Return the (X, Y) coordinate for the center point of the cell that contains the specified text.  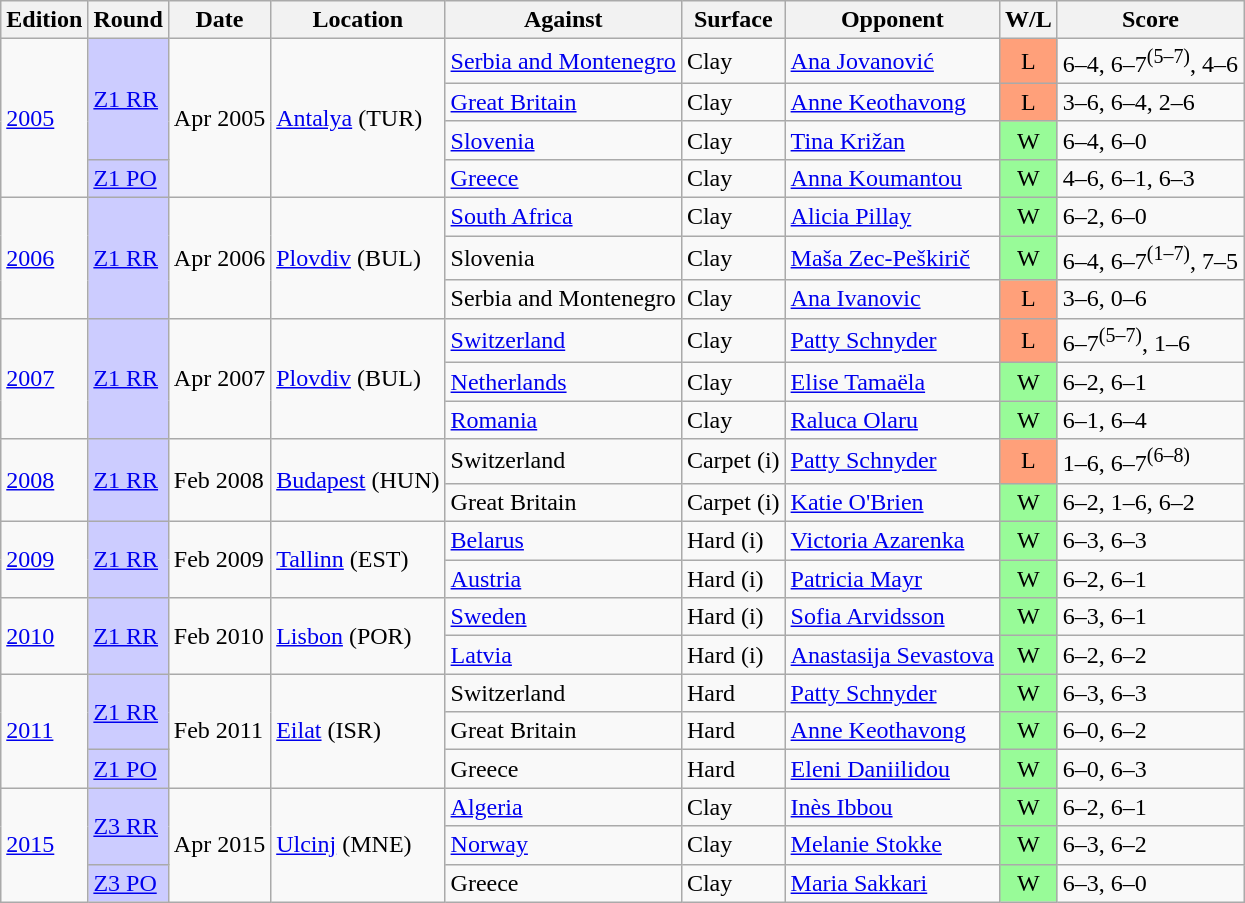
Inès Ibbou (892, 807)
South Africa (563, 217)
6–2, 6–0 (1150, 217)
Lisbon (POR) (358, 636)
Latvia (563, 655)
Score (1150, 20)
Antalya (TUR) (358, 118)
2006 (44, 258)
Netherlands (563, 382)
Feb 2010 (219, 636)
Tina Križan (892, 140)
Maša Zec-Peškirič (892, 258)
Ana Ivanovic (892, 299)
6–3, 6–0 (1150, 883)
Melanie Stokke (892, 845)
6–0, 6–3 (1150, 769)
Elise Tamaëla (892, 382)
6–1, 6–4 (1150, 420)
6–2, 6–2 (1150, 655)
Ana Jovanović (892, 62)
Edition (44, 20)
Eilat (ISR) (358, 731)
Feb 2011 (219, 731)
Anastasija Sevastova (892, 655)
Feb 2009 (219, 560)
Date (219, 20)
Anna Koumantou (892, 178)
2005 (44, 118)
Tallinn (EST) (358, 560)
6–4, 6–0 (1150, 140)
1–6, 6–7(6–8) (1150, 462)
Maria Sakkari (892, 883)
6–3, 6–1 (1150, 617)
6–2, 1–6, 6–2 (1150, 502)
Ulcinj (MNE) (358, 845)
2011 (44, 731)
Apr 2006 (219, 258)
2010 (44, 636)
Austria (563, 579)
2015 (44, 845)
4–6, 6–1, 6–3 (1150, 178)
Apr 2007 (219, 378)
Algeria (563, 807)
Sweden (563, 617)
Romania (563, 420)
Sofia Arvidsson (892, 617)
Surface (733, 20)
3–6, 0–6 (1150, 299)
Alicia Pillay (892, 217)
Katie O'Brien (892, 502)
Opponent (892, 20)
Feb 2008 (219, 480)
2007 (44, 378)
6–4, 6–7(1–7), 7–5 (1150, 258)
Victoria Azarenka (892, 541)
Belarus (563, 541)
Eleni Daniilidou (892, 769)
Location (358, 20)
Budapest (HUN) (358, 480)
Norway (563, 845)
2008 (44, 480)
Raluca Olaru (892, 420)
6–3, 6–2 (1150, 845)
Z3 RR (128, 826)
6–4, 6–7(5–7), 4–6 (1150, 62)
Apr 2015 (219, 845)
Apr 2005 (219, 118)
2009 (44, 560)
Patricia Mayr (892, 579)
Round (128, 20)
6–0, 6–2 (1150, 731)
Against (563, 20)
Z3 PO (128, 883)
6–7(5–7), 1–6 (1150, 340)
W/L (1028, 20)
3–6, 6–4, 2–6 (1150, 102)
